Pinpoint the cell where the given text exists, returning its [x, y] midpoint coordinate. 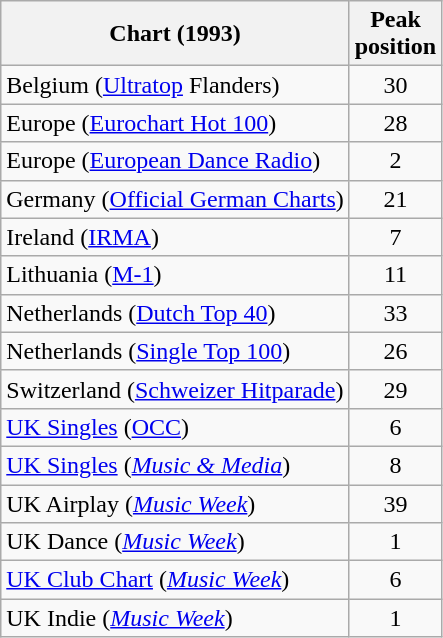
Germany (Official German Charts) [175, 199]
Chart (1993) [175, 34]
39 [395, 503]
7 [395, 237]
Europe (European Dance Radio) [175, 161]
26 [395, 351]
UK Indie (Music Week) [175, 618]
UK Club Chart (Music Week) [175, 580]
Belgium (Ultratop Flanders) [175, 85]
Netherlands (Single Top 100) [175, 351]
UK Dance (Music Week) [175, 542]
Ireland (IRMA) [175, 237]
Lithuania (M-1) [175, 275]
8 [395, 465]
UK Airplay (Music Week) [175, 503]
33 [395, 313]
21 [395, 199]
30 [395, 85]
Netherlands (Dutch Top 40) [175, 313]
28 [395, 123]
2 [395, 161]
29 [395, 389]
11 [395, 275]
Europe (Eurochart Hot 100) [175, 123]
UK Singles (OCC) [175, 427]
Peakposition [395, 34]
Switzerland (Schweizer Hitparade) [175, 389]
UK Singles (Music & Media) [175, 465]
